Return (x, y) of the center of cell containing provided text 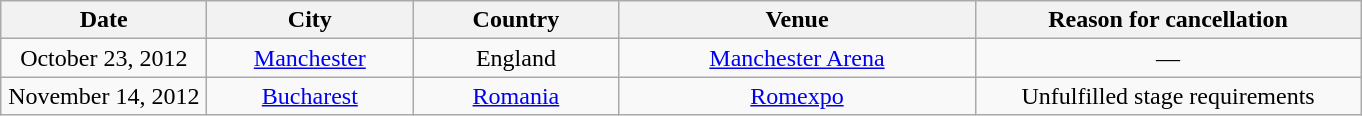
Manchester (310, 58)
Date (104, 20)
Venue (797, 20)
— (1168, 58)
October 23, 2012 (104, 58)
Reason for cancellation (1168, 20)
City (310, 20)
Bucharest (310, 96)
Romania (516, 96)
Unfulfilled stage requirements (1168, 96)
November 14, 2012 (104, 96)
Romexpo (797, 96)
England (516, 58)
Country (516, 20)
Manchester Arena (797, 58)
